Pinpoint the cell where the given text exists, returning its [x, y] midpoint coordinate. 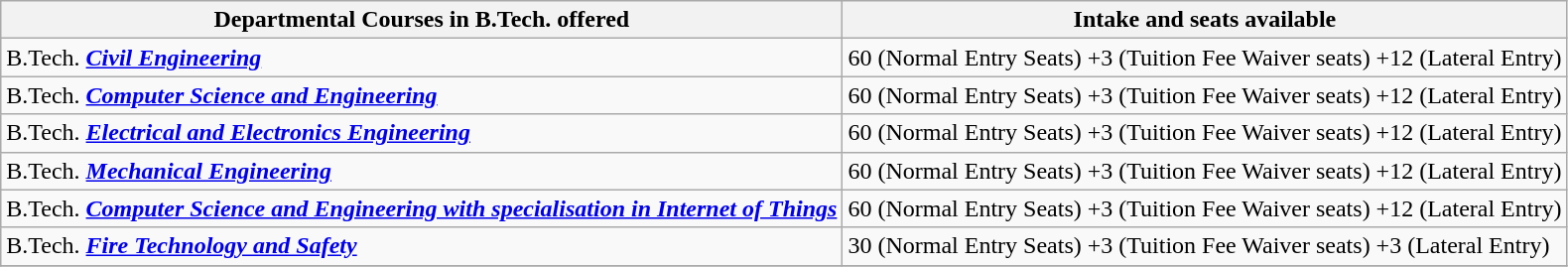
Intake and seats available [1205, 20]
B.Tech. Computer Science and Engineering [422, 95]
B.Tech. Electrical and Electronics Engineering [422, 133]
B.Tech. Computer Science and Engineering with specialisation in Internet of Things [422, 208]
B.Tech. Fire Technology and Safety [422, 246]
30 (Normal Entry Seats) +3 (Tuition Fee Waiver seats) +3 (Lateral Entry) [1205, 246]
Departmental Courses in B.Tech. offered [422, 20]
B.Tech. Mechanical Engineering [422, 171]
B.Tech. Civil Engineering [422, 58]
